Identify which cell holds the provided text, then report its (X, Y) central coordinate. 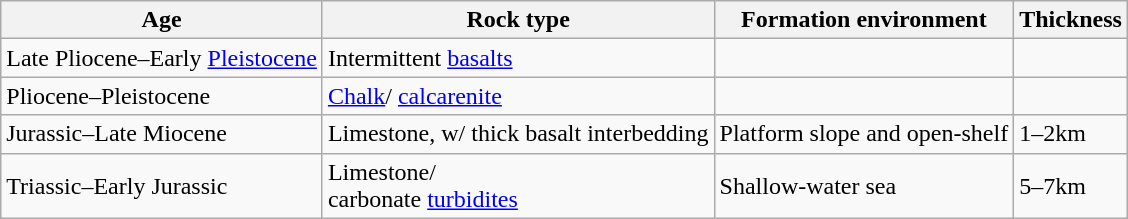
Thickness (1071, 20)
Limestone, w/ thick basalt interbedding (518, 134)
Chalk/ calcarenite (518, 96)
Shallow-water sea (864, 186)
5–7km (1071, 186)
1–2km (1071, 134)
Formation environment (864, 20)
Limestone/carbonate turbidites (518, 186)
Jurassic–Late Miocene (162, 134)
Rock type (518, 20)
Late Pliocene–Early Pleistocene (162, 58)
Triassic–Early Jurassic (162, 186)
Intermittent basalts (518, 58)
Platform slope and open-shelf (864, 134)
Pliocene–Pleistocene (162, 96)
Age (162, 20)
